Find where the given text appears and provide that cell's center as [X, Y] coordinate. 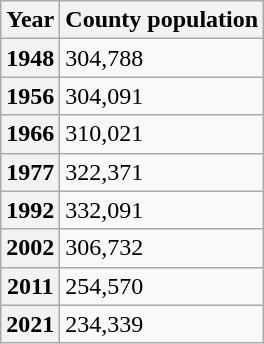
1966 [30, 134]
1956 [30, 96]
254,570 [162, 286]
1977 [30, 172]
234,339 [162, 324]
2021 [30, 324]
322,371 [162, 172]
2002 [30, 248]
2011 [30, 286]
County population [162, 20]
1948 [30, 58]
304,788 [162, 58]
310,021 [162, 134]
Year [30, 20]
306,732 [162, 248]
332,091 [162, 210]
304,091 [162, 96]
1992 [30, 210]
